Search for the cell housing the specified text and yield its (X, Y) center coordinate. 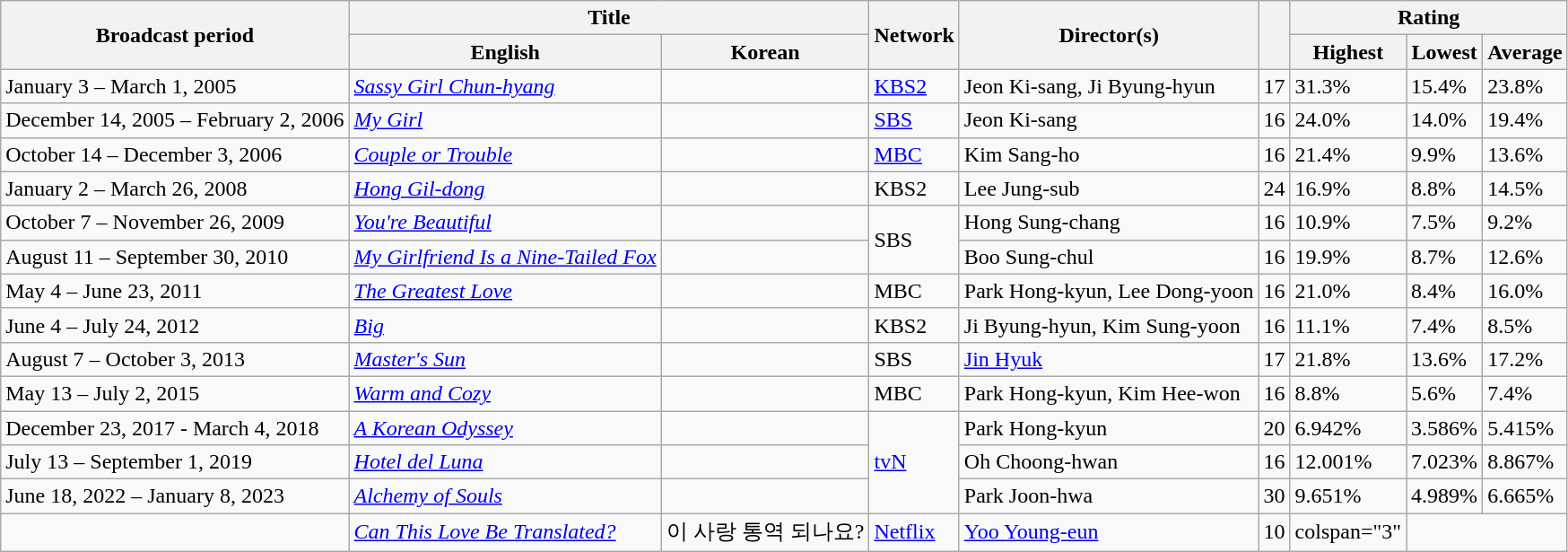
Boo Sung-chul (1109, 257)
Netflix (914, 533)
December 23, 2017 - March 4, 2018 (175, 428)
Park Hong-kyun, Lee Dong-yoon (1109, 291)
Park Joon-hwa (1109, 496)
Can This Love Be Translated? (505, 533)
11.1% (1348, 325)
8.7% (1444, 257)
Lowest (1444, 52)
December 14, 2005 – February 2, 2006 (175, 120)
10 (1274, 533)
January 3 – March 1, 2005 (175, 86)
Hotel del Luna (505, 462)
Jin Hyuk (1109, 359)
16.9% (1348, 188)
Yoo Young-eun (1109, 533)
21.0% (1348, 291)
14.0% (1444, 120)
Warm and Cozy (505, 393)
Couple or Trouble (505, 154)
9.9% (1444, 154)
31.3% (1348, 86)
5.6% (1444, 393)
19.4% (1525, 120)
9.651% (1348, 496)
12.6% (1525, 257)
Hong Sung-chang (1109, 223)
16.0% (1525, 291)
3.586% (1444, 428)
15.4% (1444, 86)
8.5% (1525, 325)
August 11 – September 30, 2010 (175, 257)
Master's Sun (505, 359)
10.9% (1348, 223)
Title (609, 18)
8.867% (1525, 462)
Director(s) (1109, 35)
Jeon Ki-sang, Ji Byung-hyun (1109, 86)
21.4% (1348, 154)
14.5% (1525, 188)
6.665% (1525, 496)
Jeon Ki-sang (1109, 120)
9.2% (1525, 223)
Park Hong-kyun, Kim Hee-won (1109, 393)
Ji Byung-hyun, Kim Sung-yoon (1109, 325)
tvN (914, 462)
21.8% (1348, 359)
October 7 – November 26, 2009 (175, 223)
Korean (765, 52)
Broadcast period (175, 35)
8.4% (1444, 291)
My Girl (505, 120)
May 13 – July 2, 2015 (175, 393)
6.942% (1348, 428)
12.001% (1348, 462)
30 (1274, 496)
7.023% (1444, 462)
June 18, 2022 – January 8, 2023 (175, 496)
Big (505, 325)
May 4 – June 23, 2011 (175, 291)
Average (1525, 52)
Rating (1428, 18)
20 (1274, 428)
4.989% (1444, 496)
The Greatest Love (505, 291)
이 사랑 통역 되나요? (765, 533)
A Korean Odyssey (505, 428)
English (505, 52)
Sassy Girl Chun-hyang (505, 86)
7.5% (1444, 223)
17.2% (1525, 359)
23.8% (1525, 86)
Kim Sang-ho (1109, 154)
You're Beautiful (505, 223)
19.9% (1348, 257)
Alchemy of Souls (505, 496)
October 14 – December 3, 2006 (175, 154)
My Girlfriend Is a Nine-Tailed Fox (505, 257)
5.415% (1525, 428)
Hong Gil-dong (505, 188)
July 13 – September 1, 2019 (175, 462)
August 7 – October 3, 2013 (175, 359)
Oh Choong-hwan (1109, 462)
June 4 – July 24, 2012 (175, 325)
24 (1274, 188)
Lee Jung-sub (1109, 188)
24.0% (1348, 120)
Highest (1348, 52)
Network (914, 35)
January 2 – March 26, 2008 (175, 188)
colspan="3" (1348, 533)
Park Hong-kyun (1109, 428)
